Determine the [x, y] coordinate at the center of the cell enclosing the given text.  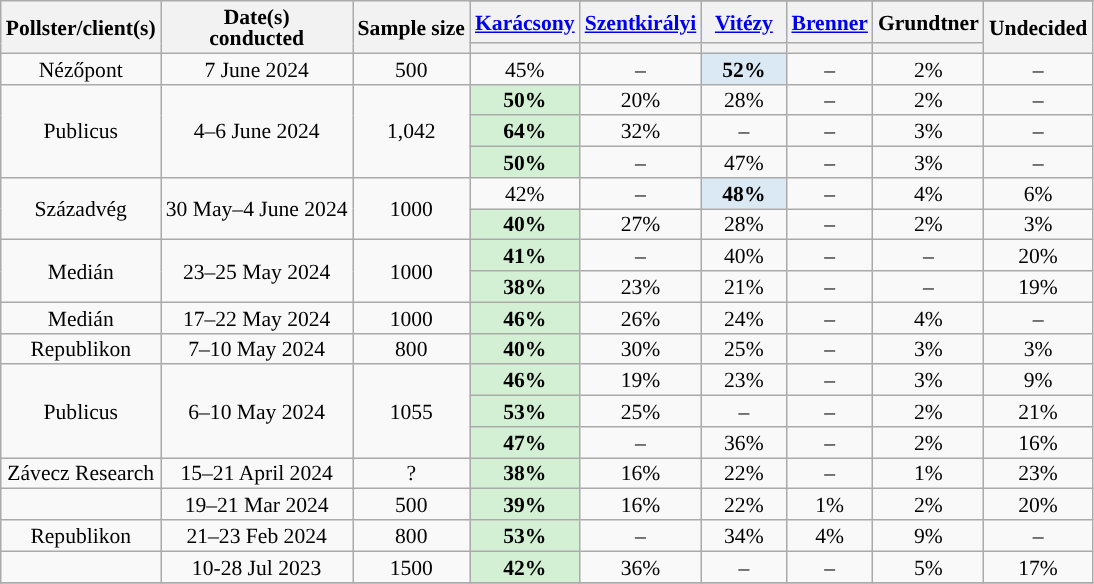
Undecided [1038, 27]
1,042 [412, 130]
1055 [412, 412]
7 June 2024 [257, 68]
Szentkirályi [641, 22]
26% [641, 318]
30 May–4 June 2024 [257, 209]
Sample size [412, 27]
Závecz Research [81, 474]
64% [525, 132]
Karácsony [525, 22]
17% [1038, 566]
52% [744, 68]
Pollster/client(s) [81, 27]
45% [525, 68]
6% [1038, 194]
23–25 May 2024 [257, 271]
17–22 May 2024 [257, 318]
5% [928, 566]
21–23 Feb 2024 [257, 536]
24% [744, 318]
34% [744, 536]
10-28 Jul 2023 [257, 566]
32% [641, 132]
27% [641, 224]
6–10 May 2024 [257, 412]
Date(s)conducted [257, 27]
Vitézy [744, 22]
Nézőpont [81, 68]
Brenner [829, 22]
41% [525, 256]
? [412, 474]
19–21 Mar 2024 [257, 504]
48% [744, 194]
Grundtner [928, 22]
4–6 June 2024 [257, 130]
Századvég [81, 209]
39% [525, 504]
1500 [412, 566]
7–10 May 2024 [257, 348]
30% [641, 348]
15–21 April 2024 [257, 474]
